Extract the (x, y) coordinate from the center of the cell holding the provided text.  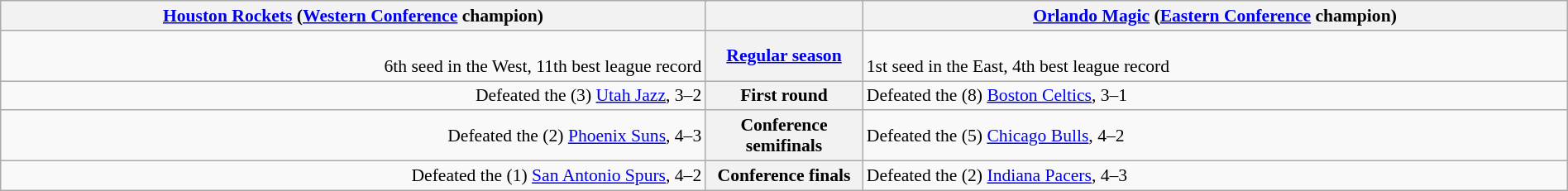
6th seed in the West, 11th best league record (354, 56)
Defeated the (5) Chicago Bulls, 4–2 (1216, 136)
First round (784, 96)
Conference finals (784, 176)
Defeated the (2) Indiana Pacers, 4–3 (1216, 176)
Houston Rockets (Western Conference champion) (354, 16)
Regular season (784, 56)
1st seed in the East, 4th best league record (1216, 56)
Conference semifinals (784, 136)
Defeated the (3) Utah Jazz, 3–2 (354, 96)
Orlando Magic (Eastern Conference champion) (1216, 16)
Defeated the (1) San Antonio Spurs, 4–2 (354, 176)
Defeated the (8) Boston Celtics, 3–1 (1216, 96)
Defeated the (2) Phoenix Suns, 4–3 (354, 136)
